Extract the [X, Y] coordinate from the center of the cell holding the provided text.  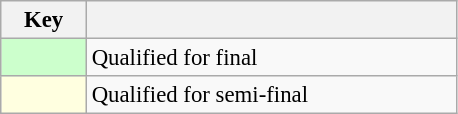
Qualified for semi-final [272, 95]
Qualified for final [272, 58]
Key [44, 20]
